From the cell containing the given text, extract its center point as [x, y] coordinate. 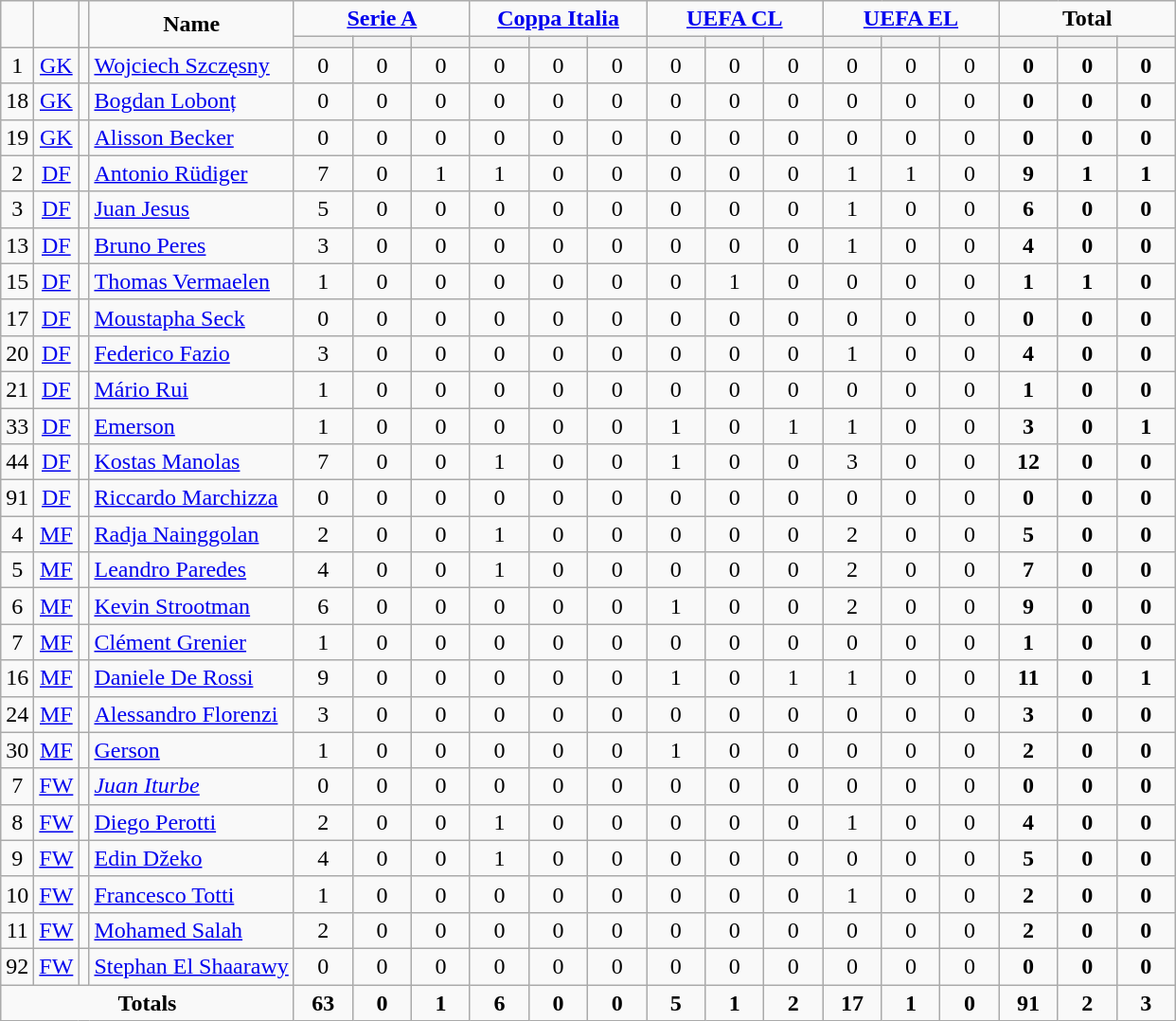
Daniele De Rossi [191, 678]
12 [1028, 462]
Juan Jesus [191, 209]
92 [17, 966]
Serie A [382, 19]
44 [17, 462]
Moustapha Seck [191, 317]
13 [17, 245]
19 [17, 137]
33 [17, 425]
30 [17, 750]
Edin Džeko [191, 858]
8 [17, 822]
18 [17, 101]
Juan Iturbe [191, 786]
Diego Perotti [191, 822]
Kostas Manolas [191, 462]
UEFA EL [911, 19]
Thomas Vermaelen [191, 281]
Federico Fazio [191, 353]
Gerson [191, 750]
Emerson [191, 425]
15 [17, 281]
21 [17, 389]
Mário Rui [191, 389]
24 [17, 714]
Totals [148, 1003]
Riccardo Marchizza [191, 498]
10 [17, 894]
Wojciech Szczęsny [191, 65]
Bruno Peres [191, 245]
Bogdan Lobonț [191, 101]
16 [17, 678]
Alessandro Florenzi [191, 714]
Kevin Strootman [191, 606]
Leandro Paredes [191, 570]
Clément Grenier [191, 642]
20 [17, 353]
Radja Nainggolan [191, 534]
Antonio Rüdiger [191, 173]
Total [1087, 19]
Name [191, 25]
Stephan El Shaarawy [191, 966]
63 [323, 1003]
UEFA CL [735, 19]
Mohamed Salah [191, 930]
Francesco Totti [191, 894]
Coppa Italia [558, 19]
Alisson Becker [191, 137]
